Extract the (X, Y) coordinate from the center of the cell holding the provided text.  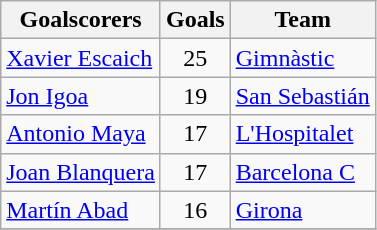
Gimnàstic (302, 58)
25 (195, 58)
Girona (302, 210)
San Sebastián (302, 96)
Goalscorers (81, 20)
Xavier Escaich (81, 58)
Team (302, 20)
Antonio Maya (81, 134)
Joan Blanquera (81, 172)
Goals (195, 20)
Martín Abad (81, 210)
19 (195, 96)
L'Hospitalet (302, 134)
Jon Igoa (81, 96)
Barcelona C (302, 172)
16 (195, 210)
